From the cell containing the given text, extract its center point as [X, Y] coordinate. 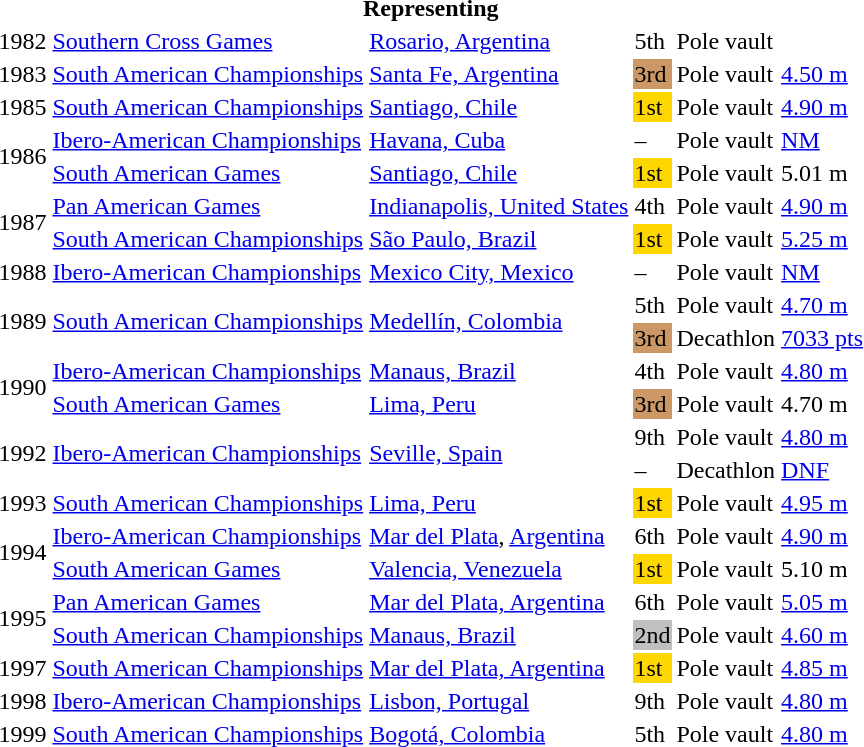
Indianapolis, United States [499, 206]
Rosario, Argentina [499, 41]
Lisbon, Portugal [499, 701]
Havana, Cuba [499, 140]
2nd [652, 635]
Medellín, Colombia [499, 322]
Valencia, Venezuela [499, 569]
São Paulo, Brazil [499, 239]
Mexico City, Mexico [499, 272]
Seville, Spain [499, 454]
Southern Cross Games [208, 41]
Santa Fe, Argentina [499, 74]
